Search for the cell housing the specified text and yield its [x, y] center coordinate. 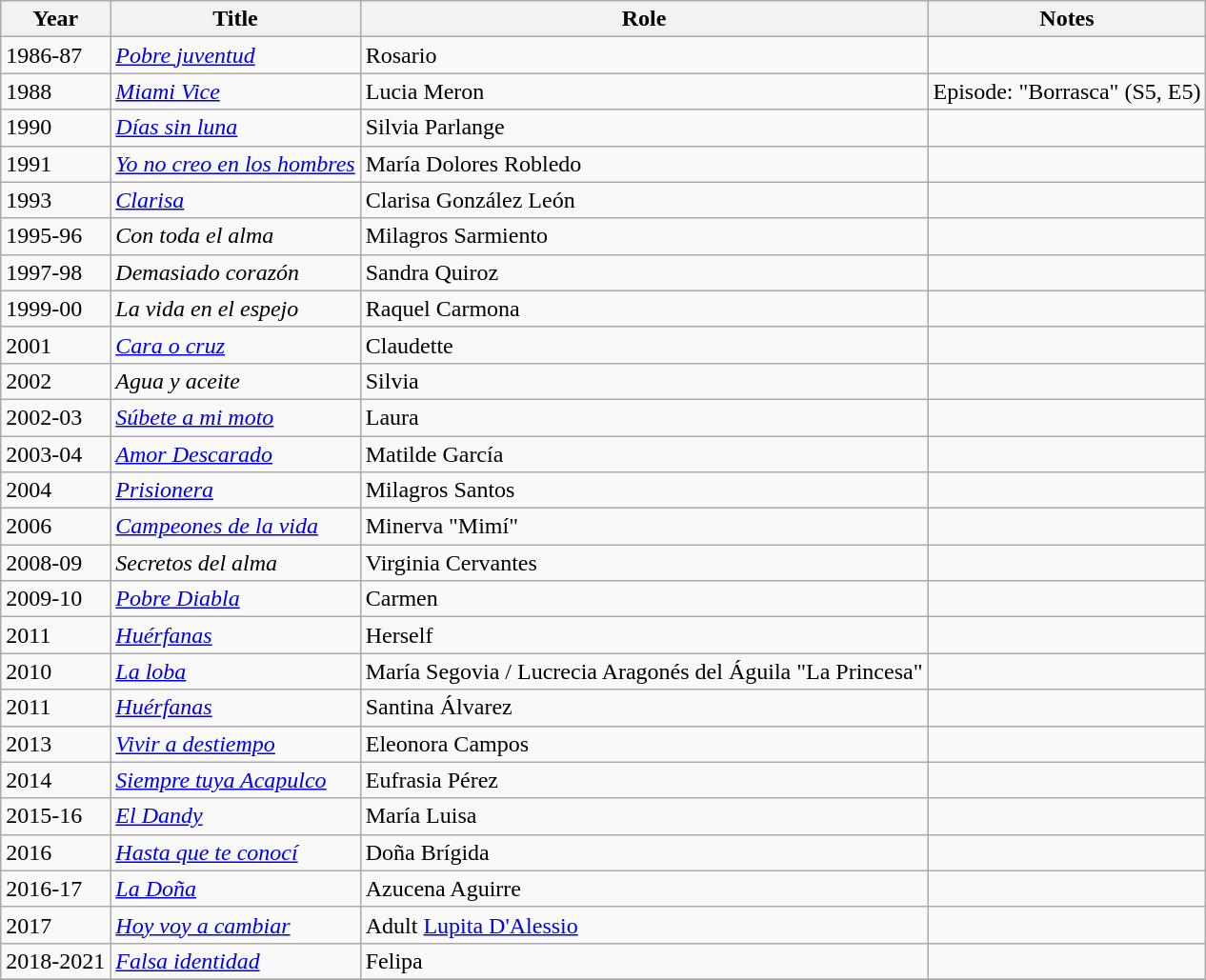
El Dandy [235, 816]
Adult Lupita D'Alessio [644, 925]
Clarisa González León [644, 200]
Secretos del alma [235, 563]
2016 [55, 852]
Eleonora Campos [644, 744]
2008-09 [55, 563]
María Luisa [644, 816]
1986-87 [55, 55]
Silvia [644, 381]
Role [644, 19]
Raquel Carmona [644, 309]
Santina Álvarez [644, 708]
2002-03 [55, 417]
Yo no creo en los hombres [235, 164]
Falsa identidad [235, 961]
Súbete a mi moto [235, 417]
La loba [235, 671]
Silvia Parlange [644, 128]
Azucena Aguirre [644, 889]
Matilde García [644, 454]
Agua y aceite [235, 381]
Prisionera [235, 490]
Milagros Sarmiento [644, 236]
2004 [55, 490]
Pobre Diabla [235, 599]
María Segovia / Lucrecia Aragonés del Águila "La Princesa" [644, 671]
2017 [55, 925]
Claudette [644, 345]
2010 [55, 671]
María Dolores Robledo [644, 164]
Episode: "Borrasca" (S5, E5) [1067, 91]
1993 [55, 200]
1997-98 [55, 272]
Hoy voy a cambiar [235, 925]
Notes [1067, 19]
2016-17 [55, 889]
1988 [55, 91]
Sandra Quiroz [644, 272]
Lucia Meron [644, 91]
Milagros Santos [644, 490]
Carmen [644, 599]
2001 [55, 345]
Herself [644, 635]
Cara o cruz [235, 345]
Rosario [644, 55]
Year [55, 19]
2014 [55, 780]
1995-96 [55, 236]
2003-04 [55, 454]
2018-2021 [55, 961]
Días sin luna [235, 128]
Virginia Cervantes [644, 563]
Miami Vice [235, 91]
1991 [55, 164]
La Doña [235, 889]
Con toda el alma [235, 236]
2002 [55, 381]
2006 [55, 527]
1990 [55, 128]
Doña Brígida [644, 852]
Hasta que te conocí [235, 852]
Title [235, 19]
2015-16 [55, 816]
Felipa [644, 961]
La vida en el espejo [235, 309]
Eufrasia Pérez [644, 780]
Amor Descarado [235, 454]
1999-00 [55, 309]
Campeones de la vida [235, 527]
2013 [55, 744]
Clarisa [235, 200]
Minerva "Mimí" [644, 527]
Vivir a destiempo [235, 744]
Laura [644, 417]
Siempre tuya Acapulco [235, 780]
2009-10 [55, 599]
Demasiado corazón [235, 272]
Pobre juventud [235, 55]
